Return the [x, y] coordinate for the center point of the cell that contains the specified text.  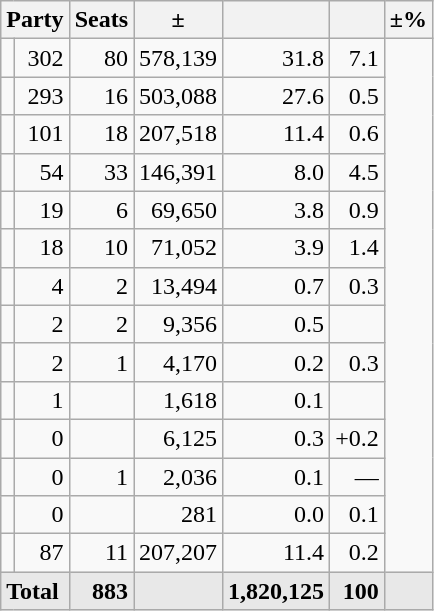
Party [35, 20]
± [178, 20]
8.0 [276, 172]
578,139 [178, 58]
27.6 [276, 96]
302 [42, 58]
4 [42, 286]
503,088 [178, 96]
281 [178, 515]
1,820,125 [276, 591]
4.5 [358, 172]
2,036 [178, 477]
6,125 [178, 438]
0.0 [276, 515]
1.4 [358, 248]
0.6 [358, 134]
Seats [101, 20]
54 [42, 172]
Total [35, 591]
16 [101, 96]
19 [42, 210]
7.1 [358, 58]
10 [101, 248]
293 [42, 96]
0.9 [358, 210]
0.7 [276, 286]
31.8 [276, 58]
33 [101, 172]
9,356 [178, 324]
4,170 [178, 362]
146,391 [178, 172]
11 [101, 553]
87 [42, 553]
+0.2 [358, 438]
80 [101, 58]
1,618 [178, 400]
207,207 [178, 553]
±% [408, 20]
6 [101, 210]
13,494 [178, 286]
101 [42, 134]
100 [358, 591]
69,650 [178, 210]
— [358, 477]
883 [101, 591]
207,518 [178, 134]
3.8 [276, 210]
71,052 [178, 248]
3.9 [276, 248]
